Output the [x, y] coordinate of the center of the cell containing the given text.  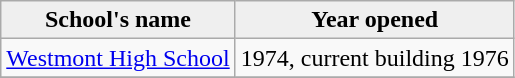
Year opened [374, 20]
School's name [118, 20]
Westmont High School [118, 58]
1974, current building 1976 [374, 58]
